Locate the cell with the specified text and output its [X, Y] center coordinate. 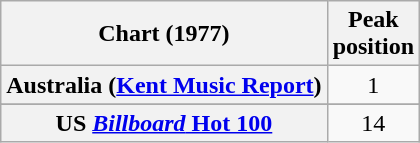
Australia (Kent Music Report) [164, 85]
US Billboard Hot 100 [164, 123]
1 [373, 85]
Chart (1977) [164, 34]
14 [373, 123]
Peakposition [373, 34]
